Identify which cell holds the provided text, then report its (x, y) central coordinate. 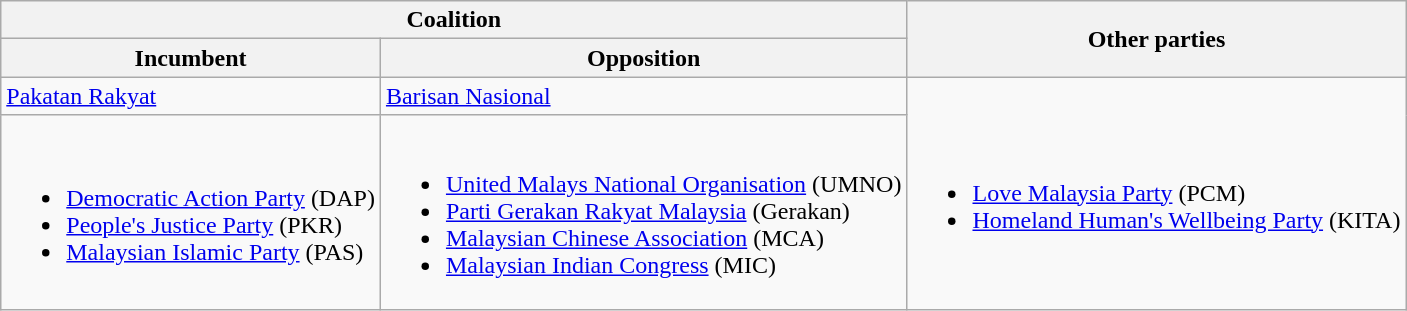
United Malays National Organisation (UMNO)Parti Gerakan Rakyat Malaysia (Gerakan) Malaysian Chinese Association (MCA) Malaysian Indian Congress (MIC) (644, 212)
Incumbent (191, 58)
Barisan Nasional (644, 96)
Pakatan Rakyat (191, 96)
Coalition (454, 20)
Love Malaysia Party (PCM)Homeland Human's Wellbeing Party (KITA) (1156, 193)
Democratic Action Party (DAP) People's Justice Party (PKR) Malaysian Islamic Party (PAS) (191, 212)
Opposition (644, 58)
Other parties (1156, 39)
